Capture the cell that displays the provided text and extract its (X, Y) central coordinate. 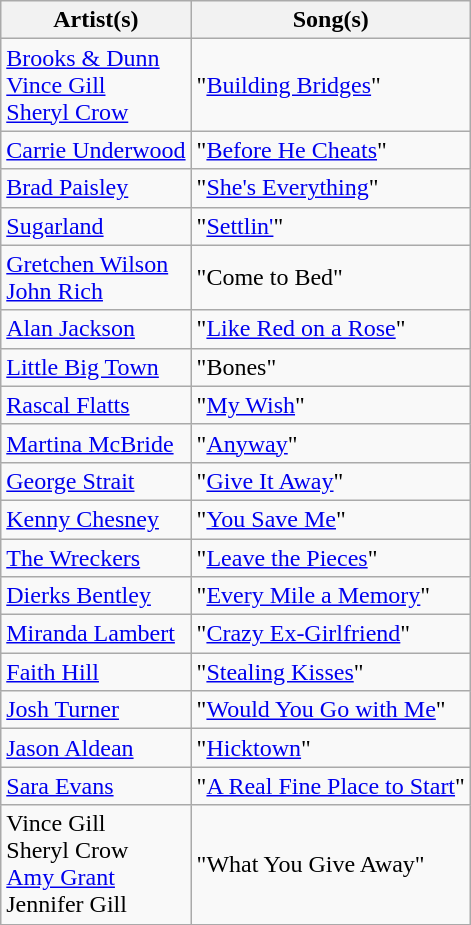
"Like Red on a Rose" (330, 329)
Dierks Bentley (96, 596)
"She's Everything" (330, 188)
"Bones" (330, 367)
Kenny Chesney (96, 519)
"You Save Me" (330, 519)
"Give It Away" (330, 481)
"A Real Fine Place to Start" (330, 786)
"Hicktown" (330, 748)
Jason Aldean (96, 748)
"Come to Bed" (330, 278)
Gretchen WilsonJohn Rich (96, 278)
"My Wish" (330, 405)
Alan Jackson (96, 329)
Sara Evans (96, 786)
Miranda Lambert (96, 634)
Josh Turner (96, 710)
Martina McBride (96, 443)
Faith Hill (96, 672)
George Strait (96, 481)
"What You Give Away" (330, 864)
Vince Gill Sheryl Crow Amy Grant Jennifer Gill (96, 864)
"Building Bridges" (330, 85)
Carrie Underwood (96, 150)
Rascal Flatts (96, 405)
"Settlin'" (330, 226)
The Wreckers (96, 557)
Artist(s) (96, 20)
Brad Paisley (96, 188)
Sugarland (96, 226)
"Would You Go with Me" (330, 710)
"Before He Cheats" (330, 150)
"Stealing Kisses" (330, 672)
"Anyway" (330, 443)
"Crazy Ex-Girlfriend" (330, 634)
Little Big Town (96, 367)
"Every Mile a Memory" (330, 596)
Brooks & Dunn Vince Gill Sheryl Crow (96, 85)
"Leave the Pieces" (330, 557)
Song(s) (330, 20)
